Locate the cell with the specified text and output its [X, Y] center coordinate. 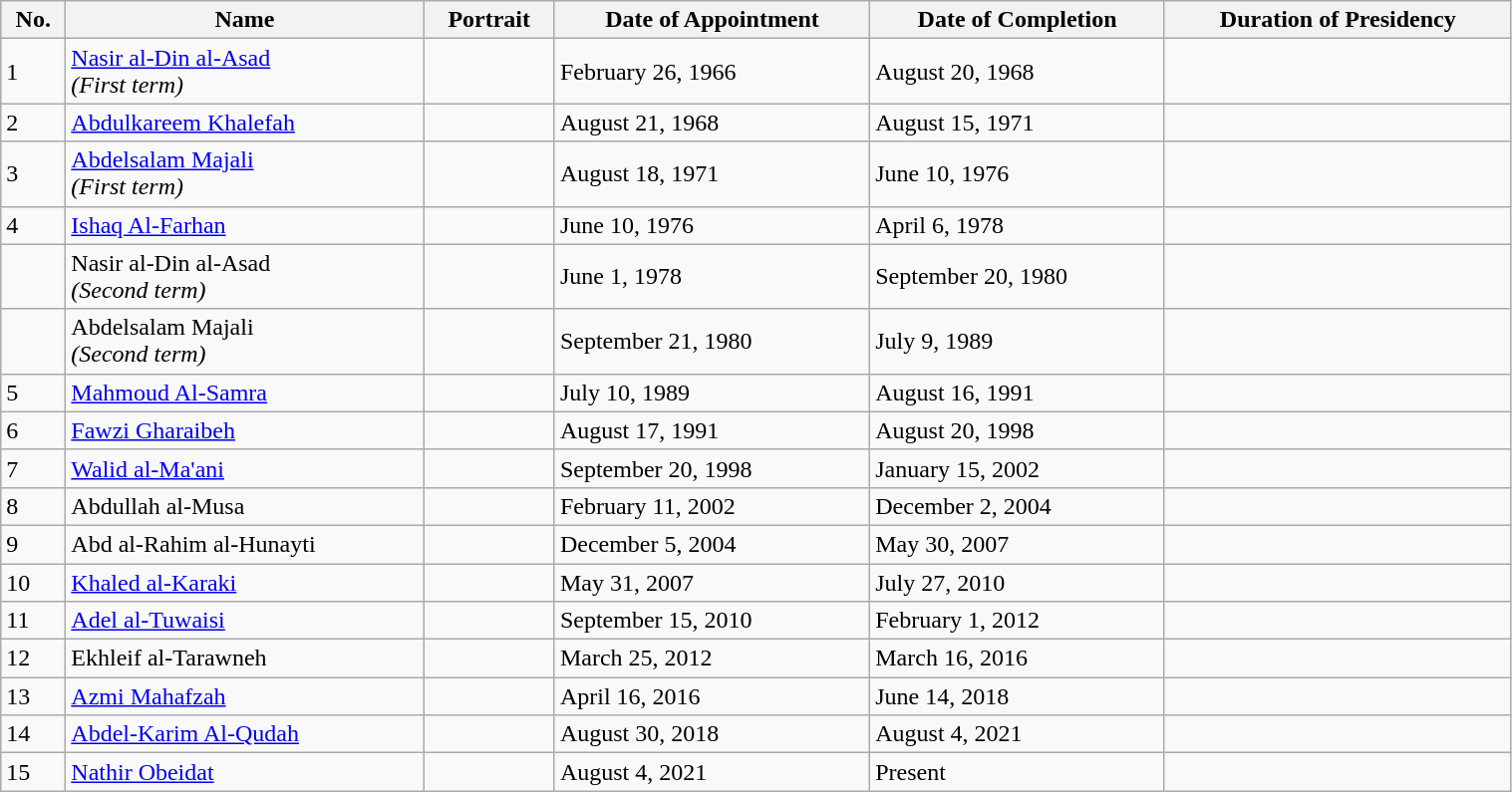
August 20, 1998 [1018, 430]
December 2, 2004 [1018, 506]
Nasir al-Din al-Asad(First term) [245, 72]
14 [34, 734]
February 26, 1966 [712, 72]
Mahmoud Al-Samra [245, 393]
15 [34, 772]
Khaled al-Karaki [245, 583]
September 20, 1980 [1018, 277]
July 27, 2010 [1018, 583]
May 30, 2007 [1018, 544]
August 16, 1991 [1018, 393]
Duration of Presidency [1338, 20]
August 17, 1991 [712, 430]
Abdulkareem Khalefah [245, 123]
8 [34, 506]
10 [34, 583]
4 [34, 225]
Ishaq Al-Farhan [245, 225]
6 [34, 430]
September 20, 1998 [712, 468]
Adel al-Tuwaisi [245, 621]
June 14, 2018 [1018, 696]
Abd al-Rahim al-Hunayti [245, 544]
Walid al-Ma'ani [245, 468]
Present [1018, 772]
April 6, 1978 [1018, 225]
Name [245, 20]
August 21, 1968 [712, 123]
Portrait [488, 20]
2 [34, 123]
5 [34, 393]
7 [34, 468]
August 20, 1968 [1018, 72]
9 [34, 544]
Abdelsalam Majali(First term) [245, 173]
January 15, 2002 [1018, 468]
Date of Completion [1018, 20]
August 18, 1971 [712, 173]
13 [34, 696]
No. [34, 20]
February 11, 2002 [712, 506]
Nasir al-Din al-Asad(Second term) [245, 277]
September 15, 2010 [712, 621]
Abdel-Karim Al-Qudah [245, 734]
Fawzi Gharaibeh [245, 430]
Nathir Obeidat [245, 772]
June 1, 1978 [712, 277]
3 [34, 173]
1 [34, 72]
April 16, 2016 [712, 696]
Azmi Mahafzah [245, 696]
12 [34, 659]
Abdelsalam Majali(Second term) [245, 341]
December 5, 2004 [712, 544]
March 25, 2012 [712, 659]
July 9, 1989 [1018, 341]
September 21, 1980 [712, 341]
March 16, 2016 [1018, 659]
11 [34, 621]
May 31, 2007 [712, 583]
Date of Appointment [712, 20]
Abdullah al-Musa [245, 506]
August 15, 1971 [1018, 123]
Ekhleif al-Tarawneh [245, 659]
February 1, 2012 [1018, 621]
July 10, 1989 [712, 393]
August 30, 2018 [712, 734]
